Capture the cell that displays the provided text and extract its (x, y) central coordinate. 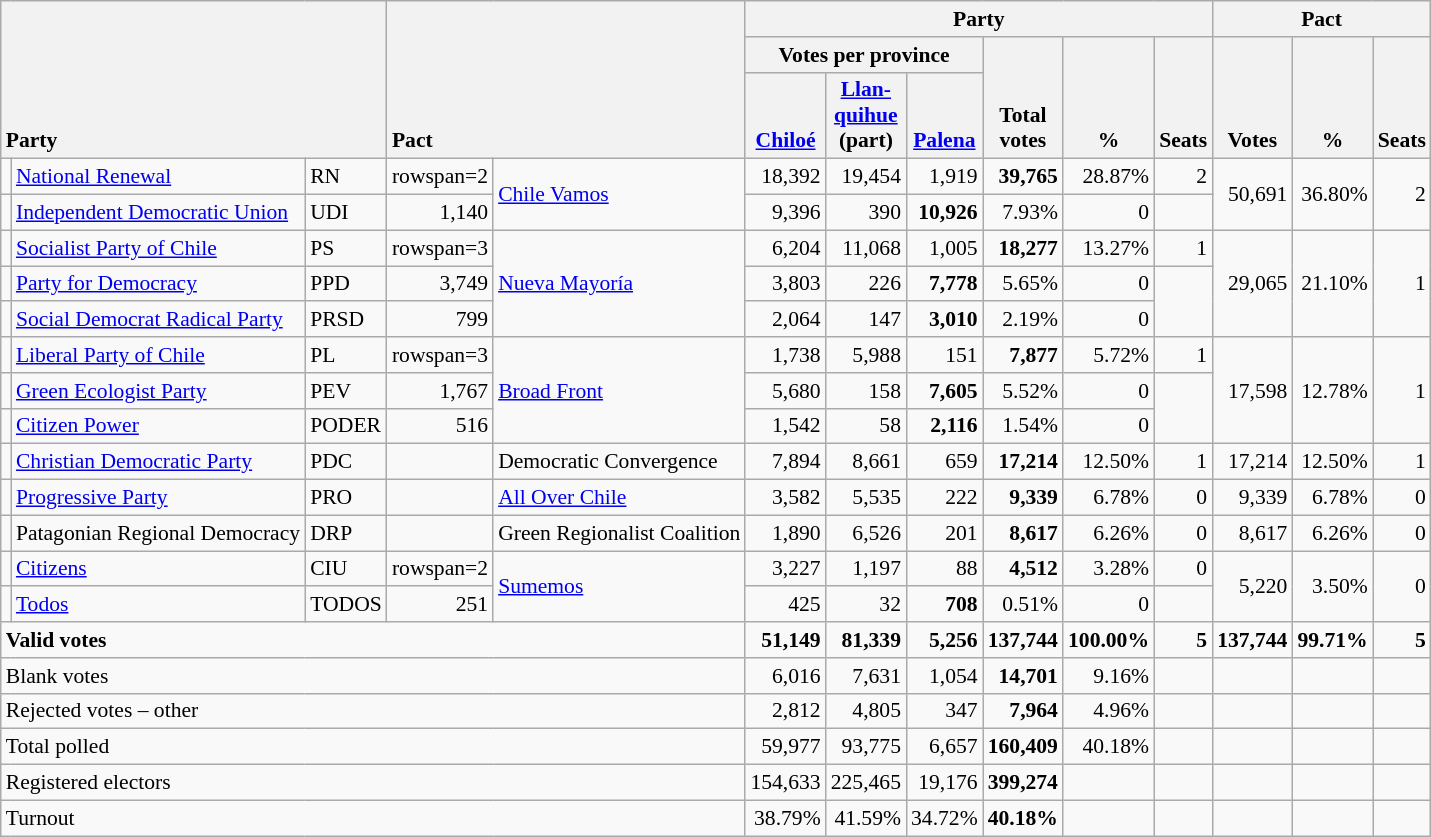
6,526 (866, 533)
158 (866, 391)
9.16% (1108, 676)
14,701 (1023, 676)
Green Regionalist Coalition (619, 533)
17,598 (1252, 390)
3,749 (440, 284)
PL (346, 355)
7,877 (1023, 355)
4.96% (1108, 711)
58 (866, 426)
41.59% (866, 818)
Citizens (158, 569)
1.54% (1023, 426)
18,277 (1023, 248)
Chile Vamos (619, 194)
13.27% (1108, 248)
3,803 (785, 284)
29,065 (1252, 284)
5,535 (866, 498)
7,631 (866, 676)
Registered electors (374, 783)
Christian Democratic Party (158, 462)
Sumemos (619, 586)
201 (944, 533)
799 (440, 320)
CIU (346, 569)
Socialist Party of Chile (158, 248)
147 (866, 320)
Todos (158, 605)
28.87% (1108, 177)
Liberal Party of Chile (158, 355)
516 (440, 426)
Independent Democratic Union (158, 213)
Valid votes (374, 640)
708 (944, 605)
3,010 (944, 320)
TODOS (346, 605)
59,977 (785, 747)
7,894 (785, 462)
DRP (346, 533)
100.00% (1108, 640)
1,140 (440, 213)
39,765 (1023, 177)
PEV (346, 391)
32 (866, 605)
1,767 (440, 391)
PRO (346, 498)
251 (440, 605)
425 (785, 605)
Blank votes (374, 676)
7.93% (1023, 213)
2,064 (785, 320)
PDC (346, 462)
4,805 (866, 711)
All Over Chile (619, 498)
154,633 (785, 783)
88 (944, 569)
51,149 (785, 640)
5,256 (944, 640)
5,220 (1252, 586)
Democratic Convergence (619, 462)
99.71% (1332, 640)
UDI (346, 213)
5.72% (1108, 355)
6,016 (785, 676)
Patagonian Regional Democracy (158, 533)
Chiloé (785, 116)
3,227 (785, 569)
Progressive Party (158, 498)
19,176 (944, 783)
PODER (346, 426)
Totalvotes (1023, 98)
National Renewal (158, 177)
5.52% (1023, 391)
PRSD (346, 320)
1,738 (785, 355)
1,197 (866, 569)
659 (944, 462)
2.19% (1023, 320)
10,926 (944, 213)
11,068 (866, 248)
5.65% (1023, 284)
1,005 (944, 248)
PS (346, 248)
Rejected votes – other (374, 711)
226 (866, 284)
3.50% (1332, 586)
5,988 (866, 355)
50,691 (1252, 194)
7,964 (1023, 711)
34.72% (944, 818)
9,396 (785, 213)
2,812 (785, 711)
Total polled (374, 747)
347 (944, 711)
Nueva Mayoría (619, 284)
8,661 (866, 462)
Green Ecologist Party (158, 391)
19,454 (866, 177)
1,542 (785, 426)
12.78% (1332, 390)
225,465 (866, 783)
222 (944, 498)
390 (866, 213)
93,775 (866, 747)
RN (346, 177)
1,919 (944, 177)
Social Democrat Radical Party (158, 320)
399,274 (1023, 783)
1,054 (944, 676)
Llan-quihue(part) (866, 116)
2,116 (944, 426)
21.10% (1332, 284)
38.79% (785, 818)
151 (944, 355)
Broad Front (619, 390)
Citizen Power (158, 426)
6,657 (944, 747)
0.51% (1023, 605)
6,204 (785, 248)
7,605 (944, 391)
Palena (944, 116)
18,392 (785, 177)
1,890 (785, 533)
7,778 (944, 284)
Party for Democracy (158, 284)
160,409 (1023, 747)
3.28% (1108, 569)
5,680 (785, 391)
4,512 (1023, 569)
3,582 (785, 498)
81,339 (866, 640)
36.80% (1332, 194)
Votes (1252, 98)
PPD (346, 284)
Turnout (374, 818)
Votes per province (864, 55)
